Return (X, Y) of the center of cell containing provided text 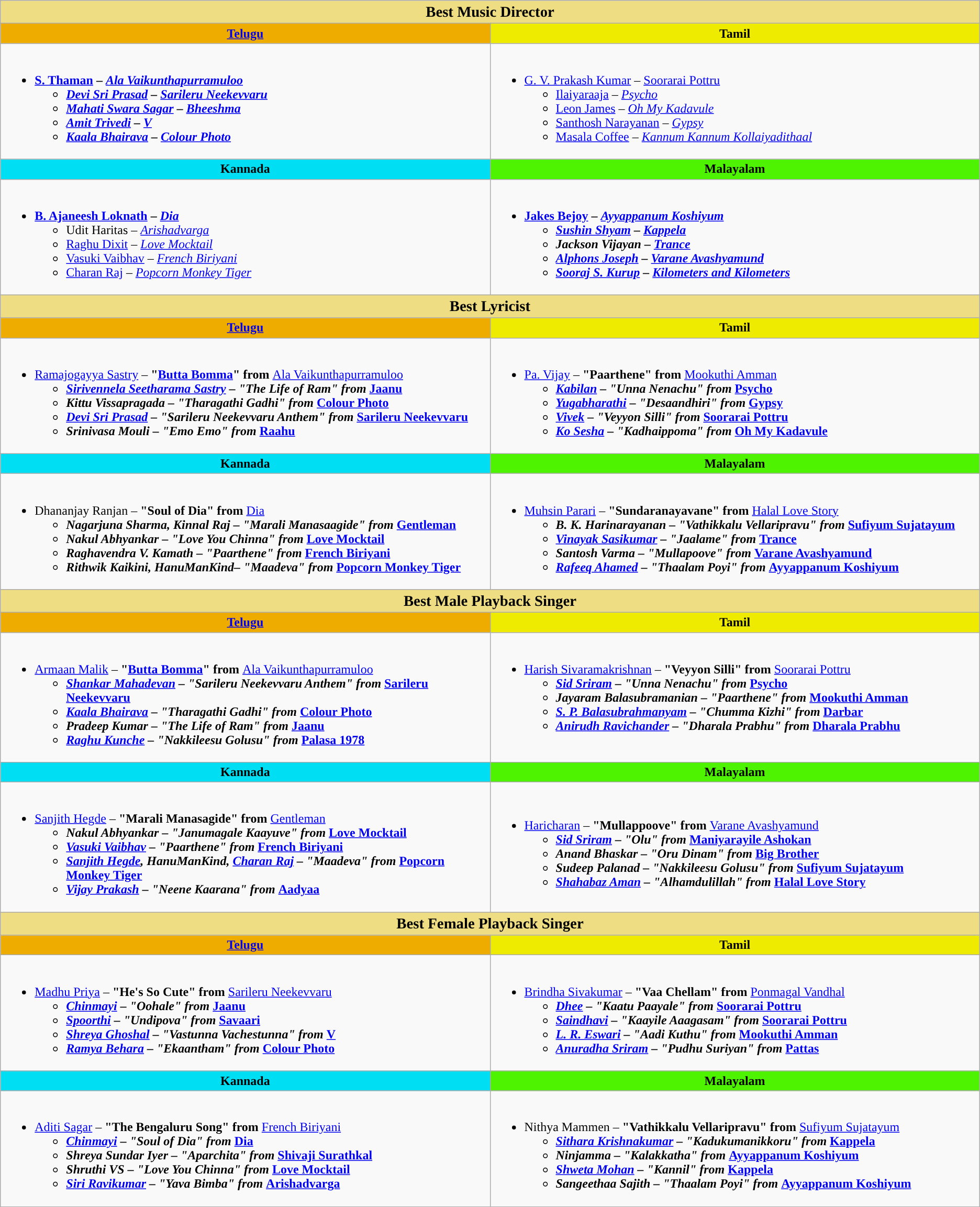
Best Male Playback Singer (490, 601)
Best Female Playback Singer (490, 924)
Best Music Director (490, 12)
B. Ajaneesh Loknath – DiaUdit Haritas – ArishadvargaRaghu Dixit – Love MocktailVasuki Vaibhav – French BiriyaniCharan Raj – Popcorn Monkey Tiger (245, 237)
Best Lyricist (490, 306)
S. Thaman – Ala VaikunthapurramulooDevi Sri Prasad – Sarileru NeekevvaruMahati Swara Sagar – BheeshmaAmit Trivedi – VKaala Bhairava – Colour Photo (245, 102)
